Find where the given text appears and provide that cell's center as (X, Y) coordinate. 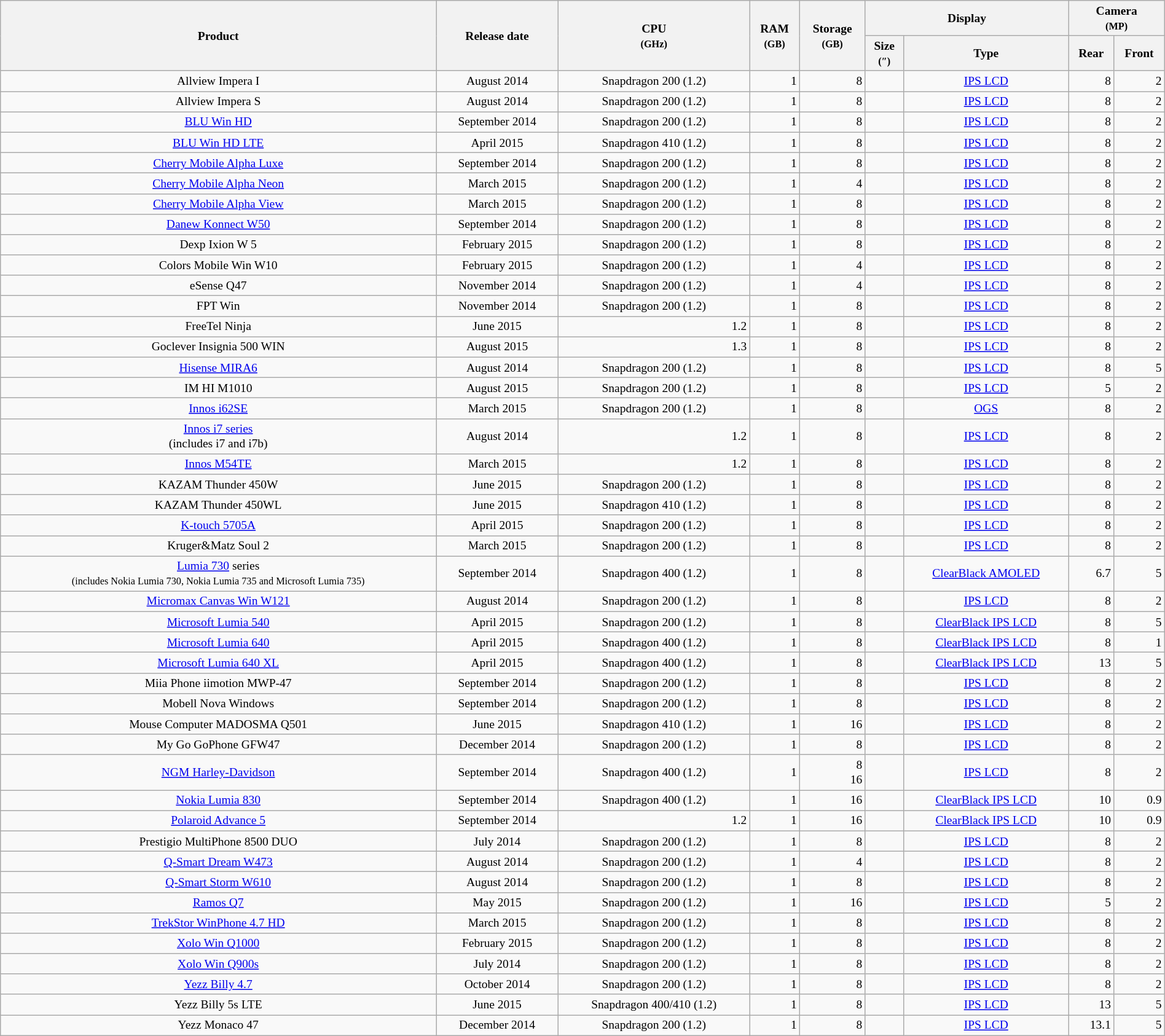
eSense Q47 (219, 285)
Dexp Ixion W 5 (219, 245)
Q-Smart Dream W473 (219, 861)
Micromax Canvas Win W121 (219, 601)
IM HI M1010 (219, 388)
BLU Win HD LTE (219, 143)
Cherry Mobile Alpha Luxe (219, 162)
1.3 (654, 347)
CPU(GHz) (654, 36)
Product (219, 36)
Storage(GB) (832, 36)
Innos i7 series(includes i7 and i7b) (219, 436)
K-touch 5705A (219, 525)
Xolo Win Q900s (219, 963)
May 2015 (498, 902)
Yezz Billy 5s LTE (219, 1004)
8 16 (832, 772)
6.7 (1091, 574)
Release date (498, 36)
Display (967, 18)
Cherry Mobile Alpha View (219, 204)
KAZAM Thunder 450WL (219, 505)
Lumia 730 series(includes Nokia Lumia 730, Nokia Lumia 735 and Microsoft Lumia 735) (219, 574)
October 2014 (498, 984)
Yezz Billy 4.7 (219, 984)
Microsoft Lumia 540 (219, 622)
TrekStor WinPhone 4.7 HD (219, 923)
Colors Mobile Win W10 (219, 265)
Front (1139, 53)
Allview Impera I (219, 81)
Innos i62SE (219, 408)
Size(″) (884, 53)
Goclever Insignia 500 WIN (219, 347)
Prestigio MultiPhone 8500 DUO (219, 841)
My Go GoPhone GFW47 (219, 745)
Xolo Win Q1000 (219, 944)
13.1 (1091, 1025)
Yezz Monaco 47 (219, 1025)
Q-Smart Storm W610 (219, 882)
Cherry Mobile Alpha Neon (219, 183)
Danew Konnect W50 (219, 224)
Rear (1091, 53)
Nokia Lumia 830 (219, 800)
Mouse Computer MADOSMA Q501 (219, 724)
FreeTel Ninja (219, 327)
Snapdragon 400/410 (1.2) (654, 1004)
Kruger&Matz Soul 2 (219, 546)
Microsoft Lumia 640 XL (219, 662)
Polaroid Advance 5 (219, 821)
BLU Win HD (219, 122)
Hisense MIRA6 (219, 367)
FPT Win (219, 306)
Allview Impera S (219, 102)
RAM(GB) (774, 36)
Miia Phone iimotion MWP-47 (219, 683)
ClearBlack AMOLED (986, 574)
Mobell Nova Windows (219, 703)
Ramos Q7 (219, 902)
Camera(MP) (1116, 18)
Microsoft Lumia 640 (219, 643)
Type (986, 53)
KAZAM Thunder 450W (219, 484)
NGM Harley-Davidson (219, 772)
Innos M54TE (219, 463)
OGS (986, 408)
